Search for the cell housing the specified text and yield its [X, Y] center coordinate. 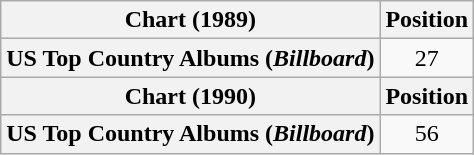
Chart (1989) [190, 20]
Chart (1990) [190, 96]
56 [427, 134]
27 [427, 58]
